From the cell containing the given text, extract its center point as [x, y] coordinate. 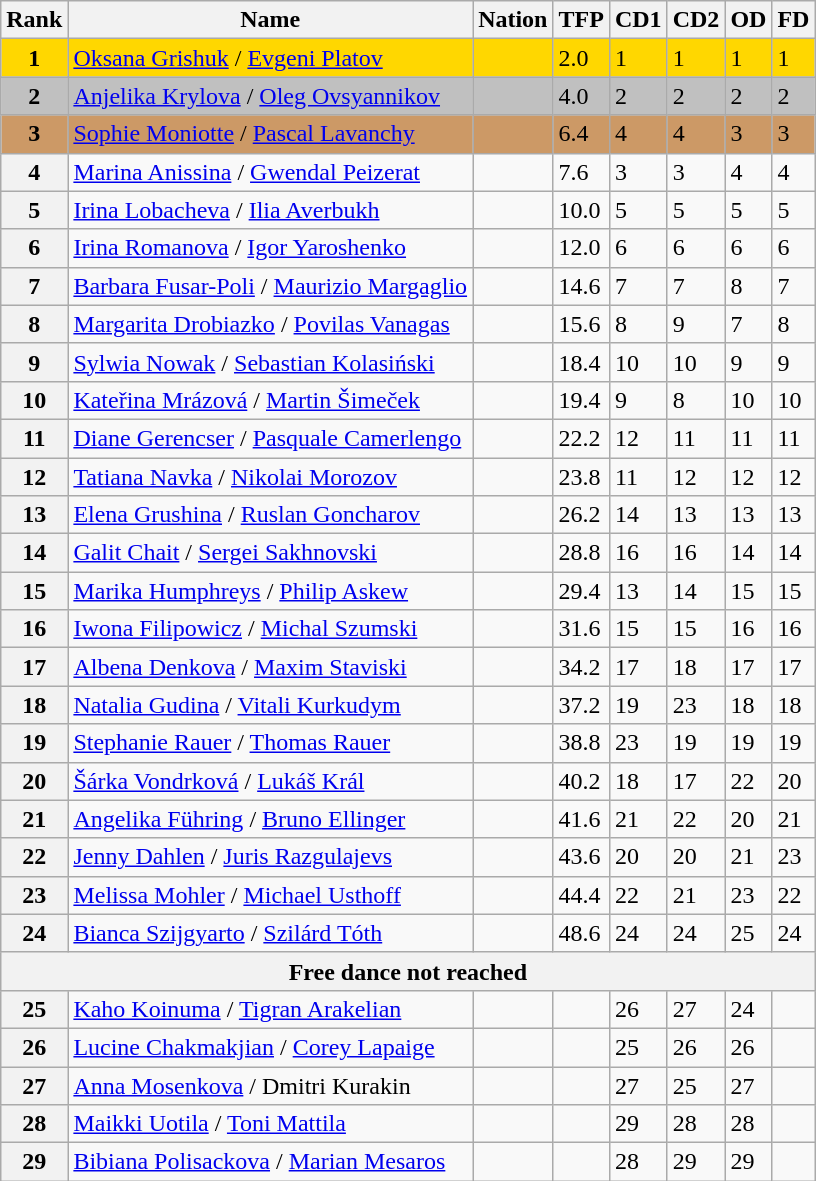
Iwona Filipowicz / Michal Szumski [270, 629]
4.0 [581, 96]
Marika Humphreys / Philip Askew [270, 591]
22.2 [581, 438]
Tatiana Navka / Nikolai Morozov [270, 477]
Sylwia Nowak / Sebastian Kolasiński [270, 362]
10.0 [581, 210]
26.2 [581, 515]
43.6 [581, 857]
Irina Romanova / Igor Yaroshenko [270, 248]
Oksana Grishuk / Evgeni Platov [270, 58]
48.6 [581, 933]
6.4 [581, 134]
FD [794, 20]
23.8 [581, 477]
Barbara Fusar-Poli / Maurizio Margaglio [270, 286]
15.6 [581, 324]
Anna Mosenkova / Dmitri Kurakin [270, 1085]
14.6 [581, 286]
31.6 [581, 629]
Albena Denkova / Maxim Staviski [270, 667]
Anjelika Krylova / Oleg Ovsyannikov [270, 96]
Kaho Koinuma / Tigran Arakelian [270, 1009]
19.4 [581, 400]
38.8 [581, 743]
TFP [581, 20]
Irina Lobacheva / Ilia Averbukh [270, 210]
44.4 [581, 895]
Stephanie Rauer / Thomas Rauer [270, 743]
CD2 [696, 20]
2.0 [581, 58]
CD1 [638, 20]
Free dance not reached [408, 971]
Rank [34, 20]
Maikki Uotila / Toni Mattila [270, 1124]
Jenny Dahlen / Juris Razgulajevs [270, 857]
28.8 [581, 553]
Elena Grushina / Ruslan Goncharov [270, 515]
40.2 [581, 781]
Natalia Gudina / Vitali Kurkudym [270, 705]
29.4 [581, 591]
Sophie Moniotte / Pascal Lavanchy [270, 134]
7.6 [581, 172]
Name [270, 20]
12.0 [581, 248]
OD [748, 20]
41.6 [581, 819]
34.2 [581, 667]
Margarita Drobiazko / Povilas Vanagas [270, 324]
37.2 [581, 705]
Marina Anissina / Gwendal Peizerat [270, 172]
Lucine Chakmakjian / Corey Lapaige [270, 1047]
18.4 [581, 362]
Angelika Führing / Bruno Ellinger [270, 819]
Kateřina Mrázová / Martin Šimeček [270, 400]
Melissa Mohler / Michael Usthoff [270, 895]
Nation [513, 20]
Galit Chait / Sergei Sakhnovski [270, 553]
Šárka Vondrková / Lukáš Král [270, 781]
Bianca Szijgyarto / Szilárd Tóth [270, 933]
Diane Gerencser / Pasquale Camerlengo [270, 438]
Bibiana Polisackova / Marian Mesaros [270, 1162]
